Return [X, Y] of the center of cell containing provided text 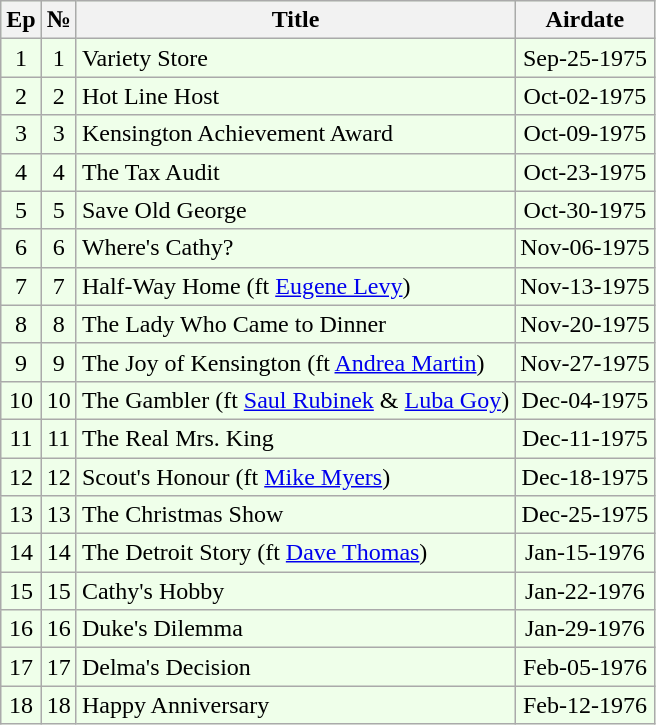
Feb-05-1976 [585, 667]
Feb-12-1976 [585, 705]
Title [295, 20]
Oct-30-1975 [585, 210]
Dec-11-1975 [585, 438]
Nov-27-1975 [585, 362]
Kensington Achievement Award [295, 134]
Cathy's Hobby [295, 591]
Oct-09-1975 [585, 134]
Jan-22-1976 [585, 591]
Nov-06-1975 [585, 248]
Ep [21, 20]
Delma's Decision [295, 667]
Jan-15-1976 [585, 553]
Half-Way Home (ft Eugene Levy) [295, 286]
Oct-23-1975 [585, 172]
Hot Line Host [295, 96]
Nov-13-1975 [585, 286]
Duke's Dilemma [295, 629]
Happy Anniversary [295, 705]
Dec-25-1975 [585, 515]
Oct-02-1975 [585, 96]
№ [58, 20]
Where's Cathy? [295, 248]
The Joy of Kensington (ft Andrea Martin) [295, 362]
Sep-25-1975 [585, 58]
Variety Store [295, 58]
Save Old George [295, 210]
The Christmas Show [295, 515]
The Real Mrs. King [295, 438]
Scout's Honour (ft Mike Myers) [295, 477]
The Detroit Story (ft Dave Thomas) [295, 553]
The Gambler (ft Saul Rubinek & Luba Goy) [295, 400]
Airdate [585, 20]
Jan-29-1976 [585, 629]
The Lady Who Came to Dinner [295, 324]
Dec-04-1975 [585, 400]
Dec-18-1975 [585, 477]
Nov-20-1975 [585, 324]
The Tax Audit [295, 172]
